Pinpoint the cell where the given text exists, returning its [x, y] midpoint coordinate. 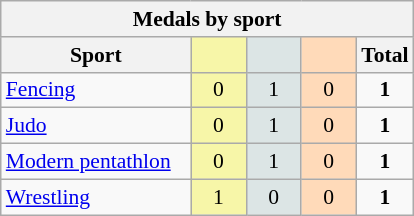
Medals by sport [208, 19]
Judo [96, 126]
Sport [96, 55]
Wrestling [96, 197]
Fencing [96, 90]
Total [384, 55]
Modern pentathlon [96, 162]
